Detect which cell encompasses the target text, then output its [X, Y] center coordinate. 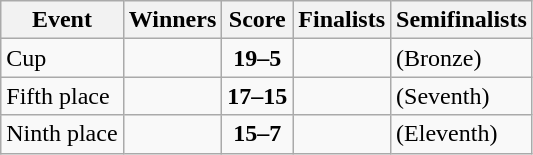
Event [62, 20]
(Seventh) [462, 96]
Ninth place [62, 134]
(Bronze) [462, 58]
17–15 [258, 96]
15–7 [258, 134]
Winners [172, 20]
Finalists [342, 20]
Fifth place [62, 96]
Cup [62, 58]
Score [258, 20]
(Eleventh) [462, 134]
19–5 [258, 58]
Semifinalists [462, 20]
